Provide the [X, Y] coordinate of the cell's center where the given text is located.  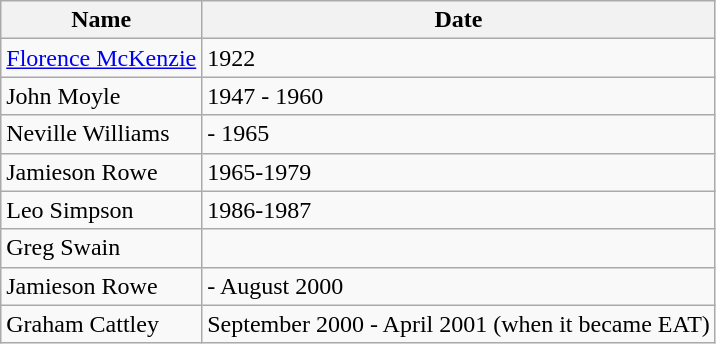
1947 - 1960 [459, 96]
Graham Cattley [102, 324]
1965-1979 [459, 172]
- 1965 [459, 134]
John Moyle [102, 96]
1986-1987 [459, 210]
Greg Swain [102, 248]
September 2000 - April 2001 (when it became EAT) [459, 324]
Florence McKenzie [102, 58]
Leo Simpson [102, 210]
1922 [459, 58]
Neville Williams [102, 134]
- August 2000 [459, 286]
Date [459, 20]
Name [102, 20]
